Find where the given text appears and provide that cell's center as [X, Y] coordinate. 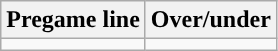
Pregame line [74, 20]
Over/under [210, 20]
